From the cell containing the given text, extract its center point as [X, Y] coordinate. 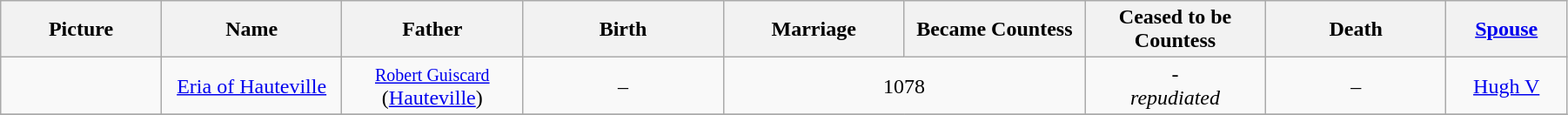
Spouse [1506, 30]
Death [1356, 30]
Name [251, 30]
Robert Guiscard(Hauteville) [432, 85]
Hugh V [1506, 85]
Eria of Hauteville [251, 85]
Picture [82, 30]
Marriage [814, 30]
-repudiated [1176, 85]
Became Countess [995, 30]
Father [432, 30]
Birth [623, 30]
1078 [903, 85]
Ceased to be Countess [1176, 30]
